Extract the (X, Y) coordinate from the center of the cell holding the provided text.  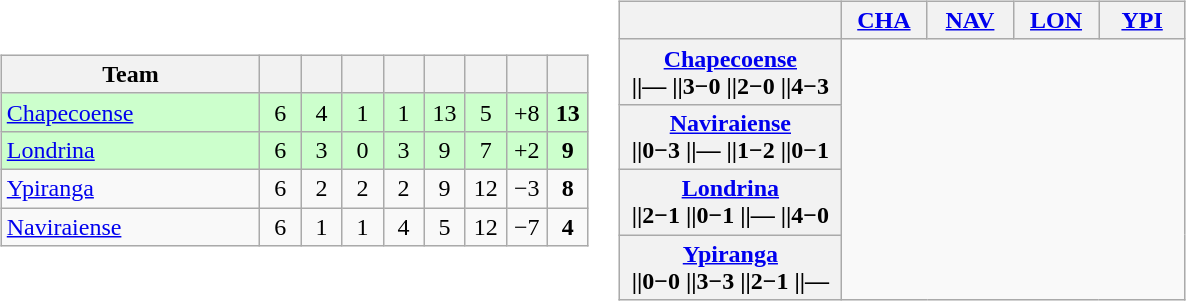
Londrina (130, 150)
Chapecoense ||— ||3−0 ||2−0 ||4−3 (730, 72)
Team (130, 74)
CHA (884, 20)
7 (486, 150)
YPI (1142, 20)
Ypiranga (130, 188)
Naviraiense ||0−3 ||— ||1−2 ||0−1 (730, 136)
Londrina ||2−1 ||0−1 ||— ||4−0 (730, 202)
0 (362, 150)
−7 (526, 227)
Chapecoense (130, 112)
+8 (526, 112)
−3 (526, 188)
+2 (526, 150)
8 (568, 188)
Naviraiense (130, 227)
LON (1056, 20)
NAV (970, 20)
Ypiranga ||0−0 ||3−3 ||2−1 ||— (730, 266)
